Identify which cell holds the provided text, then report its (x, y) central coordinate. 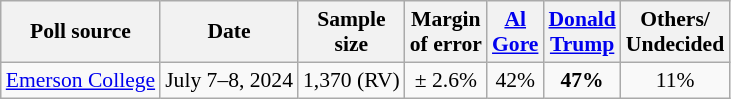
July 7–8, 2024 (229, 80)
47% (582, 80)
Emerson College (80, 80)
Poll source (80, 32)
42% (515, 80)
Samplesize (352, 32)
11% (675, 80)
± 2.6% (446, 80)
DonaldTrump (582, 32)
Others/Undecided (675, 32)
Date (229, 32)
Marginof error (446, 32)
1,370 (RV) (352, 80)
AlGore (515, 32)
